Detect which cell encompasses the target text, then output its [x, y] center coordinate. 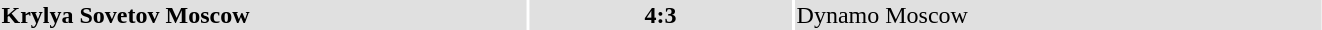
Krylya Sovetov Moscow [263, 15]
Dynamo Moscow [1058, 15]
4:3 [660, 15]
